Identify which cell holds the provided text, then report its (x, y) central coordinate. 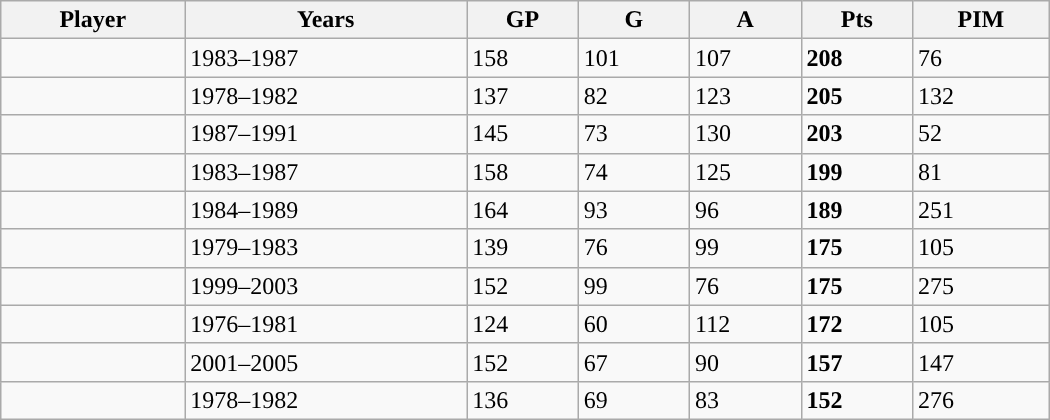
Player (93, 20)
275 (980, 286)
125 (746, 172)
PIM (980, 20)
73 (634, 134)
124 (522, 324)
145 (522, 134)
GP (522, 20)
137 (522, 96)
147 (980, 362)
A (746, 20)
67 (634, 362)
130 (746, 134)
164 (522, 210)
189 (856, 210)
157 (856, 362)
93 (634, 210)
1979–1983 (326, 248)
83 (746, 400)
139 (522, 248)
Years (326, 20)
1984–1989 (326, 210)
123 (746, 96)
136 (522, 400)
132 (980, 96)
1999–2003 (326, 286)
81 (980, 172)
172 (856, 324)
199 (856, 172)
1976–1981 (326, 324)
2001–2005 (326, 362)
205 (856, 96)
276 (980, 400)
60 (634, 324)
69 (634, 400)
G (634, 20)
Pts (856, 20)
112 (746, 324)
52 (980, 134)
74 (634, 172)
82 (634, 96)
96 (746, 210)
203 (856, 134)
251 (980, 210)
90 (746, 362)
1987–1991 (326, 134)
107 (746, 58)
208 (856, 58)
101 (634, 58)
